From the cell containing the given text, extract its center point as [X, Y] coordinate. 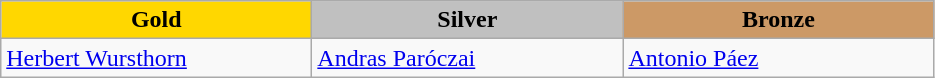
Gold [156, 20]
Andras Paróczai [468, 58]
Herbert Wursthorn [156, 58]
Antonio Páez [778, 58]
Silver [468, 20]
Bronze [778, 20]
